Provide the [X, Y] coordinate of the cell's center where the given text is located.  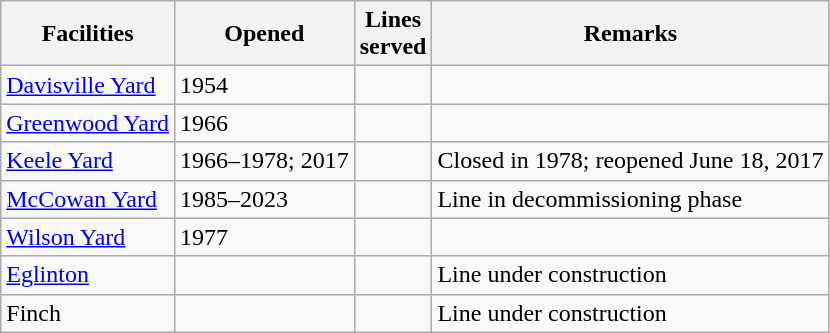
Facilities [88, 34]
1954 [264, 85]
1977 [264, 237]
Eglinton [88, 275]
1966–1978; 2017 [264, 161]
Remarks [630, 34]
Linesserved [393, 34]
Greenwood Yard [88, 123]
Finch [88, 313]
Keele Yard [88, 161]
1985–2023 [264, 199]
Closed in 1978; reopened June 18, 2017 [630, 161]
Wilson Yard [88, 237]
McCowan Yard [88, 199]
1966 [264, 123]
Line in decommissioning phase [630, 199]
Opened [264, 34]
Davisville Yard [88, 85]
